From the cell containing the given text, extract its center point as (x, y) coordinate. 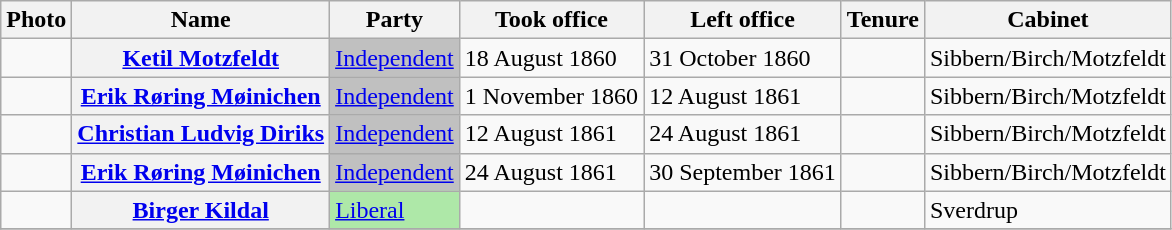
Christian Ludvig Diriks (201, 134)
Cabinet (1048, 20)
Sverdrup (1048, 210)
Photo (36, 20)
Left office (743, 20)
18 August 1860 (551, 58)
1 November 1860 (551, 96)
Name (201, 20)
31 October 1860 (743, 58)
Took office (551, 20)
Liberal (395, 210)
Party (395, 20)
Tenure (882, 20)
Birger Kildal (201, 210)
30 September 1861 (743, 172)
Ketil Motzfeldt (201, 58)
